Pinpoint the cell where the given text exists, returning its (X, Y) midpoint coordinate. 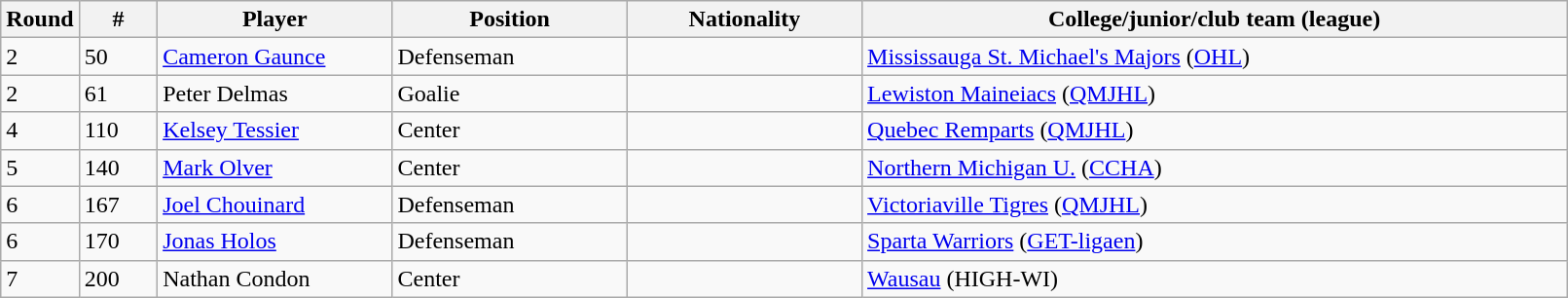
Mark Olver (274, 168)
Round (40, 19)
4 (40, 130)
Joel Chouinard (274, 205)
Sparta Warriors (GET-ligaen) (1215, 242)
Position (510, 19)
7 (40, 279)
61 (118, 93)
50 (118, 56)
140 (118, 168)
# (118, 19)
Peter Delmas (274, 93)
167 (118, 205)
Cameron Gaunce (274, 56)
170 (118, 242)
200 (118, 279)
Wausau (HIGH-WI) (1215, 279)
Goalie (510, 93)
Mississauga St. Michael's Majors (OHL) (1215, 56)
5 (40, 168)
Victoriaville Tigres (QMJHL) (1215, 205)
Nathan Condon (274, 279)
Player (274, 19)
Nationality (744, 19)
Kelsey Tessier (274, 130)
Jonas Holos (274, 242)
110 (118, 130)
College/junior/club team (league) (1215, 19)
Lewiston Maineiacs (QMJHL) (1215, 93)
Quebec Remparts (QMJHL) (1215, 130)
Northern Michigan U. (CCHA) (1215, 168)
